From the cell containing the given text, extract its center point as (x, y) coordinate. 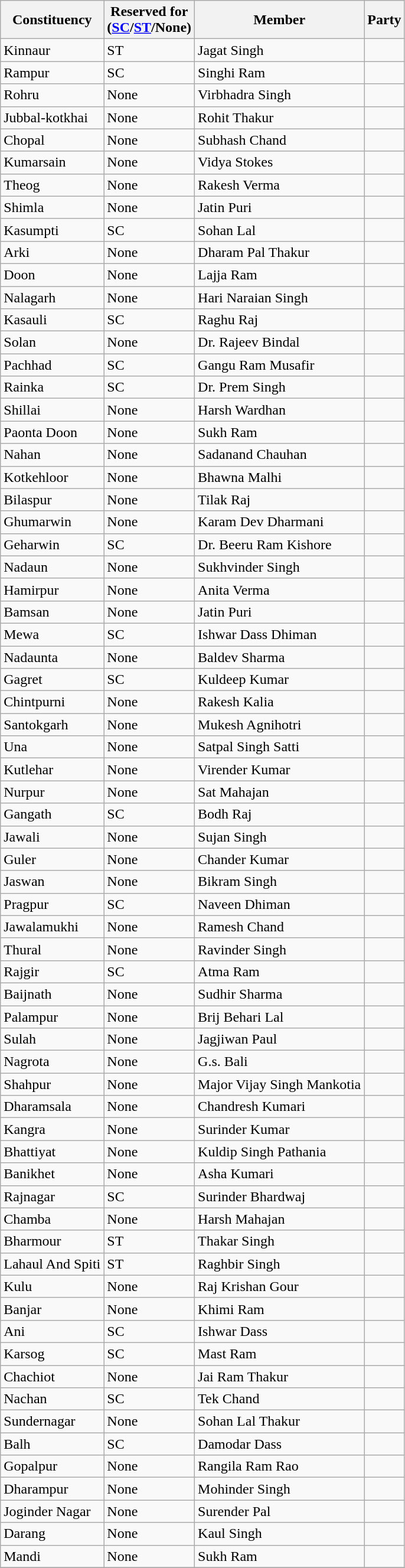
Mast Ram (280, 1354)
Shahpur (52, 1084)
Jawali (52, 837)
Solan (52, 343)
Mewa (52, 634)
Shillai (52, 410)
Baldev Sharma (280, 657)
Kasumpti (52, 230)
Nagrota (52, 1062)
Harsh Wardhan (280, 410)
Kutlehar (52, 770)
Bilaspur (52, 500)
Jubbal-kotkhai (52, 118)
Chander Kumar (280, 859)
Sadanand Chauhan (280, 455)
Rajnagar (52, 1197)
Lahaul And Spiti (52, 1264)
Palampur (52, 1016)
Surender Pal (280, 1511)
Kuldip Singh Pathania (280, 1152)
Chintpurni (52, 702)
Ishwar Dass (280, 1331)
Sulah (52, 1039)
Rainka (52, 387)
Tilak Raj (280, 500)
Jaswan (52, 882)
Thakar Singh (280, 1241)
Member (280, 20)
Khimi Ram (280, 1309)
Jagjiwan Paul (280, 1039)
Guler (52, 859)
Rampur (52, 73)
Jawalamukhi (52, 927)
Rangila Ram Rao (280, 1466)
Surinder Kumar (280, 1129)
Mohinder Singh (280, 1489)
Kumarsain (52, 162)
Major Vijay Singh Mankotia (280, 1084)
Geharwin (52, 545)
Gagret (52, 680)
Sohan Lal (280, 230)
Theog (52, 185)
Kangra (52, 1129)
Mukesh Agnihotri (280, 725)
Shimla (52, 207)
Bamsan (52, 612)
Dr. Rajeev Bindal (280, 343)
Raghu Raj (280, 320)
Ramesh Chand (280, 927)
Bikram Singh (280, 882)
Pachhad (52, 365)
Nurpur (52, 792)
Joginder Nagar (52, 1511)
Sukhvinder Singh (280, 567)
Dr. Prem Singh (280, 387)
Dharampur (52, 1489)
Nadaun (52, 567)
Banjar (52, 1309)
Lajja Ram (280, 275)
Baijnath (52, 994)
Hari Naraian Singh (280, 297)
Naveen Dhiman (280, 904)
Arki (52, 252)
Jai Ram Thakur (280, 1377)
Nachan (52, 1399)
Dr. Beeru Ram Kishore (280, 545)
Gangu Ram Musafir (280, 365)
Rohit Thakur (280, 118)
Mandi (52, 1556)
Doon (52, 275)
Damodar Dass (280, 1444)
Harsh Mahajan (280, 1219)
Hamirpur (52, 589)
Rohru (52, 95)
Ghumarwin (52, 522)
Nahan (52, 455)
Anita Verma (280, 589)
Asha Kumari (280, 1174)
Sudhir Sharma (280, 994)
Balh (52, 1444)
Santokgarh (52, 725)
Bhawna Malhi (280, 477)
Bharmour (52, 1241)
Gopalpur (52, 1466)
Raghbir Singh (280, 1264)
Kaul Singh (280, 1534)
Kasauli (52, 320)
Banikhet (52, 1174)
Satpal Singh Satti (280, 747)
Una (52, 747)
G.s. Bali (280, 1062)
Sujan Singh (280, 837)
Chandresh Kumari (280, 1107)
Kotkehloor (52, 477)
Rakesh Kalia (280, 702)
Bhattiyat (52, 1152)
Sundernagar (52, 1422)
Rakesh Verma (280, 185)
Surinder Bhardwaj (280, 1197)
Bodh Raj (280, 814)
Raj Krishan Gour (280, 1286)
Paonta Doon (52, 432)
Ravinder Singh (280, 949)
Rajgir (52, 972)
Pragpur (52, 904)
Sat Mahajan (280, 792)
Subhash Chand (280, 140)
Chachiot (52, 1377)
Virbhadra Singh (280, 95)
Thural (52, 949)
Virender Kumar (280, 770)
Karam Dev Dharmani (280, 522)
Atma Ram (280, 972)
Kinnaur (52, 50)
Chamba (52, 1219)
Dharam Pal Thakur (280, 252)
Jagat Singh (280, 50)
Brij Behari Lal (280, 1016)
Dharamsala (52, 1107)
Ishwar Dass Dhiman (280, 634)
Nalagarh (52, 297)
Karsog (52, 1354)
Sohan Lal Thakur (280, 1422)
Kuldeep Kumar (280, 680)
Darang (52, 1534)
Reserved for(SC/ST/None) (149, 20)
Tek Chand (280, 1399)
Constituency (52, 20)
Singhi Ram (280, 73)
Gangath (52, 814)
Nadaunta (52, 657)
Ani (52, 1331)
Kulu (52, 1286)
Party (384, 20)
Vidya Stokes (280, 162)
Chopal (52, 140)
